From the cell containing the given text, extract its center point as [X, Y] coordinate. 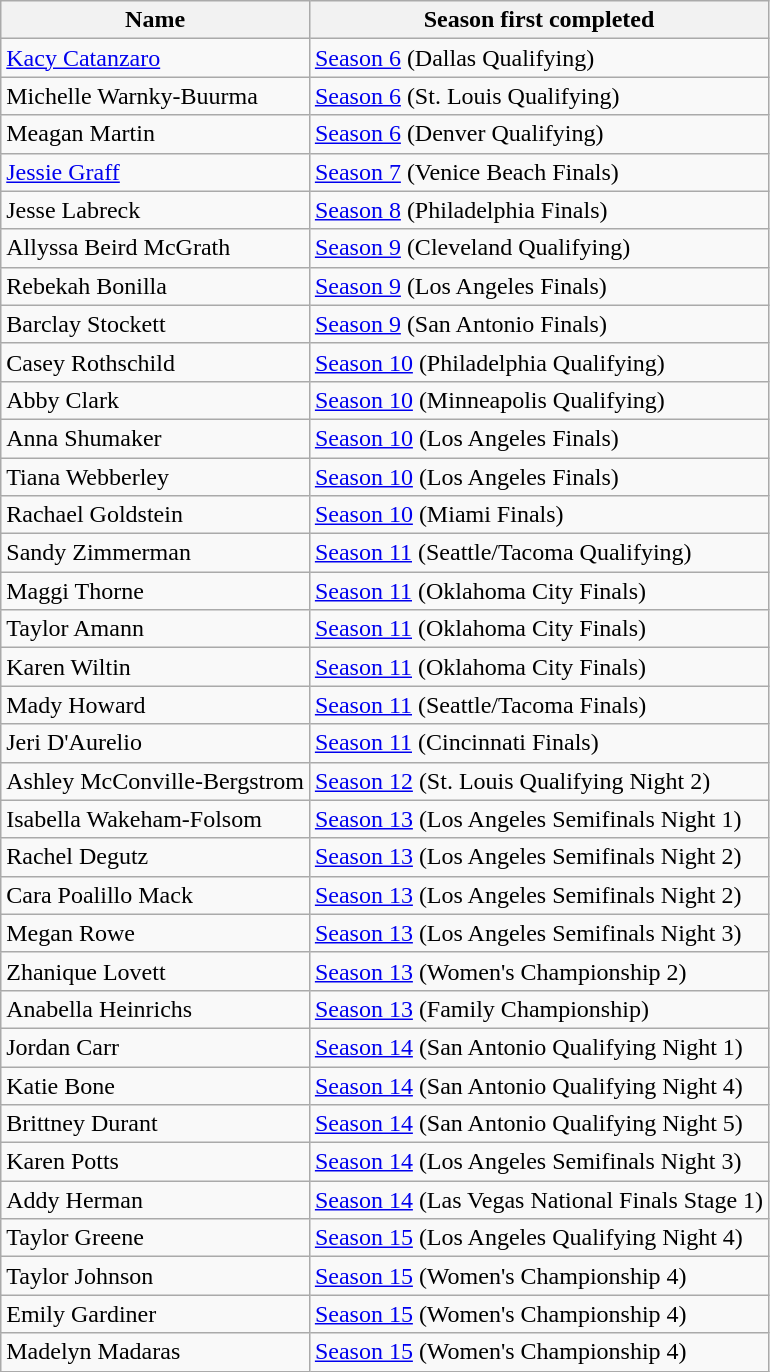
Season 10 (Philadelphia Qualifying) [538, 362]
Season 11 (Cincinnati Finals) [538, 743]
Maggi Thorne [156, 591]
Kacy Catanzaro [156, 58]
Allyssa Beird McGrath [156, 248]
Season 11 (Seattle/Tacoma Qualifying) [538, 553]
Season first completed [538, 20]
Season 10 (Minneapolis Qualifying) [538, 400]
Karen Potts [156, 1162]
Barclay Stockett [156, 324]
Abby Clark [156, 400]
Season 9 (San Antonio Finals) [538, 324]
Casey Rothschild [156, 362]
Tiana Webberley [156, 477]
Michelle Warnky-Buurma [156, 96]
Season 9 (Cleveland Qualifying) [538, 248]
Season 13 (Los Angeles Semifinals Night 1) [538, 819]
Mady Howard [156, 705]
Season 14 (San Antonio Qualifying Night 1) [538, 1047]
Cara Poalillo Mack [156, 895]
Season 12 (St. Louis Qualifying Night 2) [538, 781]
Rachael Goldstein [156, 515]
Season 8 (Philadelphia Finals) [538, 210]
Rebekah Bonilla [156, 286]
Season 9 (Los Angeles Finals) [538, 286]
Anabella Heinrichs [156, 1009]
Jordan Carr [156, 1047]
Season 14 (Las Vegas National Finals Stage 1) [538, 1200]
Emily Gardiner [156, 1314]
Name [156, 20]
Anna Shumaker [156, 438]
Brittney Durant [156, 1124]
Taylor Greene [156, 1238]
Season 13 (Women's Championship 2) [538, 971]
Jeri D'Aurelio [156, 743]
Megan Rowe [156, 933]
Madelyn Madaras [156, 1352]
Season 14 (San Antonio Qualifying Night 4) [538, 1085]
Season 11 (Seattle/Tacoma Finals) [538, 705]
Season 13 (Family Championship) [538, 1009]
Season 13 (Los Angeles Semifinals Night 3) [538, 933]
Isabella Wakeham-Folsom [156, 819]
Addy Herman [156, 1200]
Jesse Labreck [156, 210]
Jessie Graff [156, 172]
Season 7 (Venice Beach Finals) [538, 172]
Karen Wiltin [156, 667]
Zhanique Lovett [156, 971]
Katie Bone [156, 1085]
Ashley McConville-Bergstrom [156, 781]
Taylor Johnson [156, 1276]
Season 14 (San Antonio Qualifying Night 5) [538, 1124]
Season 6 (St. Louis Qualifying) [538, 96]
Taylor Amann [156, 629]
Season 14 (Los Angeles Semifinals Night 3) [538, 1162]
Season 15 (Los Angeles Qualifying Night 4) [538, 1238]
Rachel Degutz [156, 857]
Season 10 (Miami Finals) [538, 515]
Season 6 (Denver Qualifying) [538, 134]
Meagan Martin [156, 134]
Sandy Zimmerman [156, 553]
Season 6 (Dallas Qualifying) [538, 58]
